Scan for the cell matching the given text and deliver its (X, Y) coordinate at center. 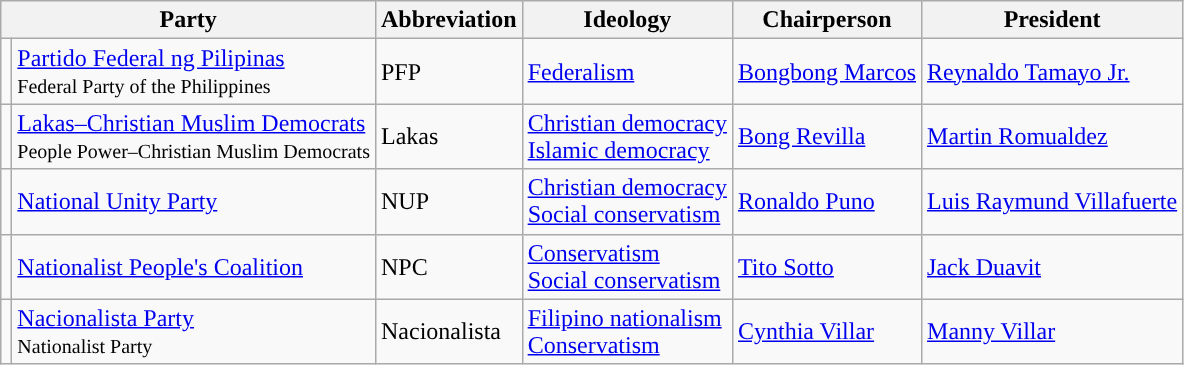
Federalism (627, 72)
NPC (448, 266)
Partido Federal ng PilipinasFederal Party of the Philippines (194, 72)
Ronaldo Puno (826, 202)
Chairperson (826, 20)
Abbreviation (448, 20)
Manny Villar (1052, 332)
Tito Sotto (826, 266)
Nacionalista PartyNationalist Party (194, 332)
Filipino nationalismConservatism (627, 332)
Nationalist People's Coalition (194, 266)
Party (188, 20)
Lakas (448, 136)
NUP (448, 202)
ConservatismSocial conservatism (627, 266)
Christian democracySocial conservatism (627, 202)
Cynthia Villar (826, 332)
Martin Romualdez (1052, 136)
Christian democracyIslamic democracy (627, 136)
Bong Revilla (826, 136)
Lakas–Christian Muslim DemocratsPeople Power–Christian Muslim Democrats (194, 136)
Reynaldo Tamayo Jr. (1052, 72)
Jack Duavit (1052, 266)
National Unity Party (194, 202)
Luis Raymund Villafuerte (1052, 202)
Ideology (627, 20)
Nacionalista (448, 332)
PFP (448, 72)
President (1052, 20)
Bongbong Marcos (826, 72)
